Determine the (x, y) coordinate at the center of the cell enclosing the given text.  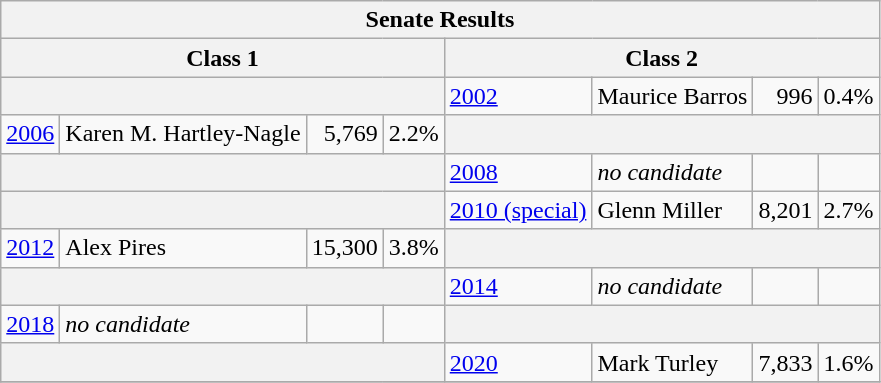
2008 (518, 172)
Senate Results (440, 20)
2006 (30, 134)
2.2% (414, 134)
996 (786, 96)
Class 1 (222, 58)
2014 (518, 286)
1.6% (848, 362)
7,833 (786, 362)
0.4% (848, 96)
Glenn Miller (672, 210)
2018 (30, 324)
Mark Turley (672, 362)
15,300 (344, 248)
2.7% (848, 210)
Maurice Barros (672, 96)
8,201 (786, 210)
Karen M. Hartley-Nagle (183, 134)
5,769 (344, 134)
3.8% (414, 248)
Class 2 (662, 58)
Alex Pires (183, 248)
2012 (30, 248)
2010 (special) (518, 210)
2020 (518, 362)
2002 (518, 96)
